From the cell containing the given text, extract its center point as (X, Y) coordinate. 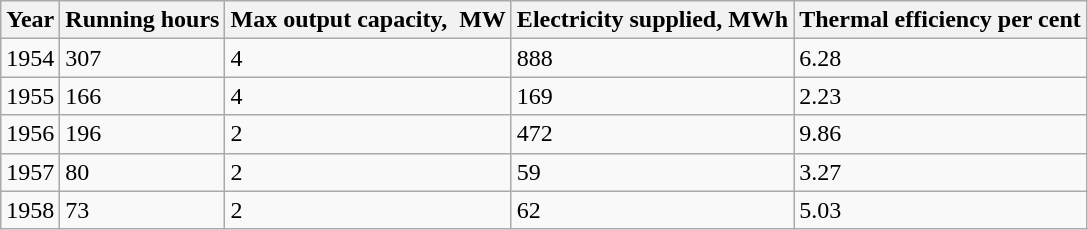
6.28 (940, 58)
80 (142, 172)
3.27 (940, 172)
62 (652, 210)
2.23 (940, 96)
472 (652, 134)
Max output capacity, MW (368, 20)
169 (652, 96)
73 (142, 210)
Thermal efficiency per cent (940, 20)
59 (652, 172)
1957 (30, 172)
1955 (30, 96)
1954 (30, 58)
888 (652, 58)
Running hours (142, 20)
9.86 (940, 134)
307 (142, 58)
1958 (30, 210)
196 (142, 134)
5.03 (940, 210)
166 (142, 96)
1956 (30, 134)
Electricity supplied, MWh (652, 20)
Year (30, 20)
